Return the [X, Y] coordinate for the center point of the cell that contains the specified text.  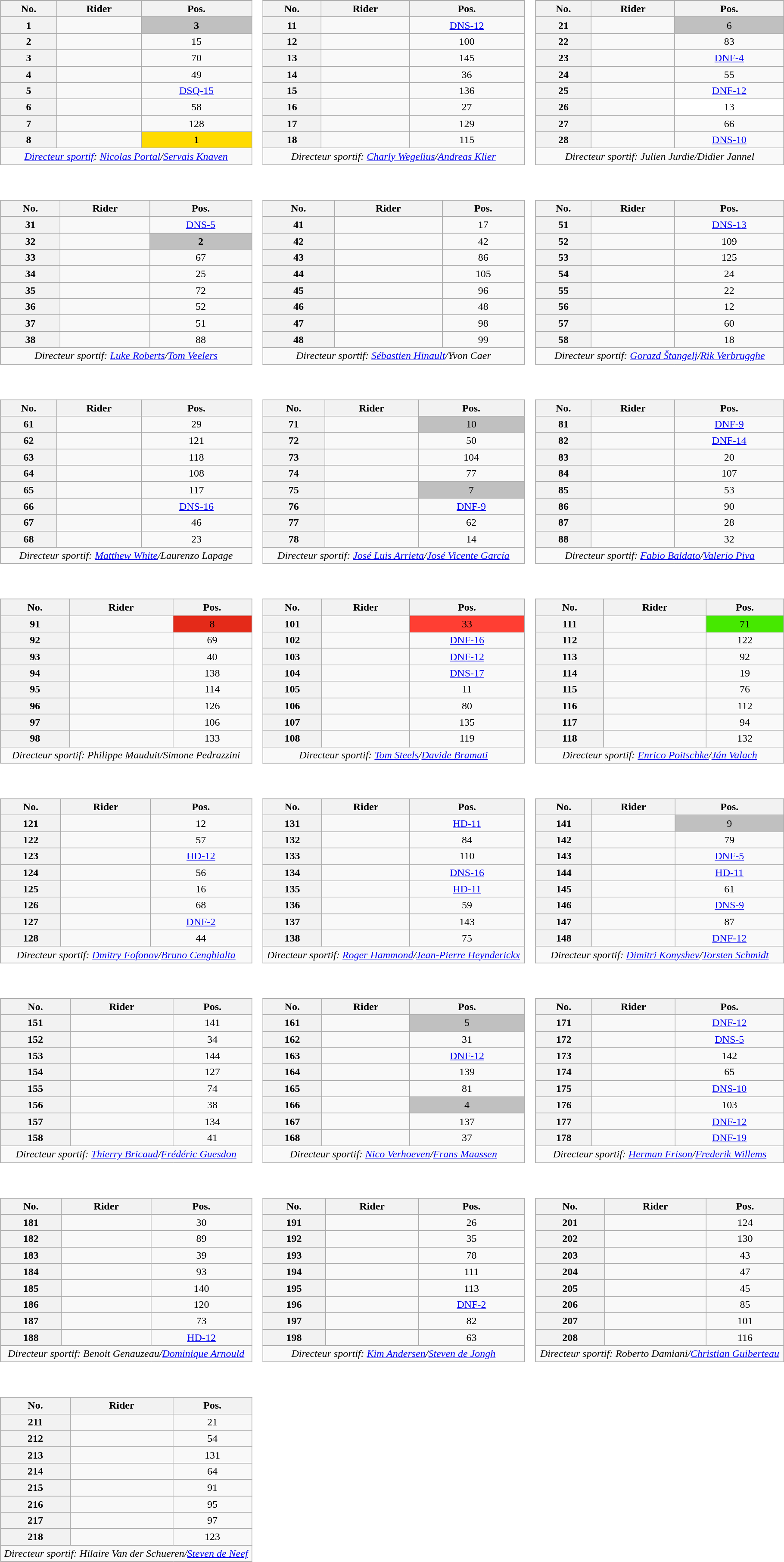
164 [292, 1072]
69 [212, 640]
152 [35, 1039]
177 [563, 1121]
212 [35, 1438]
29 [196, 424]
129 [467, 124]
100 [467, 41]
201 [570, 1222]
Directeur sportif: Kim Andersen/Steven de Jongh [394, 1354]
Directeur sportif: Luke Roberts/Tom Veelers [126, 356]
198 [294, 1337]
Directeur sportif: Julien Jurdie/Didier Jannel [660, 156]
110 [467, 856]
DNS-13 [729, 224]
Directeur sportif: Benoit Genauzeau/Dominique Arnould [126, 1354]
89 [202, 1239]
119 [467, 739]
171 [563, 1023]
184 [31, 1272]
156 [35, 1105]
No. Rider Pos. 101 33 102 DNF-16 103 DNF-12 104 DNS-17 105 11 106 80 107 135 108 119 Directeur sportif: Tom Steels/Davide Bramati [397, 675]
208 [570, 1337]
174 [563, 1072]
Directeur sportif: Matthew White/Laurenzo Lapage [126, 555]
216 [35, 1504]
186 [31, 1304]
Directeur sportif: Herman Frison/Frederik Willems [660, 1154]
153 [35, 1056]
204 [570, 1272]
DNF-19 [729, 1138]
80 [467, 706]
49 [196, 75]
Directeur sportif: Philippe Mauduit/Simone Pedrazzini [126, 755]
178 [563, 1138]
187 [31, 1321]
DNS-12 [467, 25]
173 [563, 1056]
217 [35, 1521]
Directeur sportif: Dmitry Fofonov/Bruno Cenghialta [126, 954]
DNF-16 [467, 640]
Directeur sportif: Gorazd Štangelj/Rik Verbrugghe [660, 356]
19 [745, 673]
213 [35, 1455]
167 [292, 1121]
185 [31, 1288]
39 [202, 1255]
10 [471, 424]
139 [467, 1072]
146 [563, 905]
Directeur sportif: Nico Verhoeven/Frans Maassen [394, 1154]
60 [729, 323]
DNS-17 [467, 673]
140 [202, 1288]
161 [292, 1023]
30 [202, 1222]
172 [563, 1039]
102 [292, 640]
218 [35, 1537]
207 [570, 1321]
191 [294, 1222]
No. Rider Pos. 191 26 192 35 193 78 194 111 195 113 196 DNF-2 197 82 198 63 Directeur sportif: Kim Andersen/Steven de Jongh [397, 1274]
Directeur sportif: Dimitri Konyshev/Torsten Schmidt [660, 954]
No. Rider Pos. 41 17 42 42 43 86 44 105 45 96 46 48 47 98 48 99 Directeur sportif: Sébastien Hinault/Yvon Caer [397, 276]
DSQ-15 [196, 91]
Directeur sportif: Hilaire Van der Schueren/Steven de Neef [126, 1553]
182 [31, 1239]
Directeur sportif: Enrico Poitschke/Ján Valach [660, 755]
196 [294, 1304]
Directeur sportif: Roberto Damiani/Christian Guiberteau [660, 1354]
151 [35, 1023]
181 [31, 1222]
193 [294, 1255]
90 [729, 506]
192 [294, 1239]
Directeur sportif: Nicolas Portal/Servais Knaven [126, 156]
163 [292, 1056]
166 [292, 1105]
197 [294, 1321]
9 [729, 823]
109 [729, 241]
Directeur sportif: Tom Steels/Davide Bramati [394, 755]
155 [35, 1088]
20 [729, 457]
70 [196, 58]
Directeur sportif: Fabio Baldato/Valerio Piva [660, 555]
Directeur sportif: Thierry Bricaud/Frédéric Guesdon [126, 1154]
203 [570, 1255]
205 [570, 1288]
No. Rider Pos. 71 10 72 50 73 104 74 77 75 7 76 DNF-9 77 62 78 14 Directeur sportif: José Luis Arrieta/José Vicente García [397, 476]
50 [471, 441]
59 [467, 905]
147 [563, 922]
40 [212, 657]
162 [292, 1039]
No. Rider Pos. 161 5 162 31 163 DNF-12 164 139 165 81 166 4 167 137 168 37 Directeur sportif: Nico Verhoeven/Frans Maassen [397, 1075]
214 [35, 1471]
DNF-4 [729, 58]
130 [745, 1239]
195 [294, 1288]
183 [31, 1255]
206 [570, 1304]
158 [35, 1138]
188 [31, 1337]
211 [35, 1422]
176 [563, 1105]
Directeur sportif: Roger Hammond/Jean-Pierre Heynderickx [394, 954]
DNF-14 [729, 441]
168 [292, 1138]
194 [294, 1272]
Directeur sportif: Charly Wegelius/Andreas Klier [394, 156]
Directeur sportif: Sébastien Hinault/Yvon Caer [394, 356]
DNS-9 [729, 905]
DNF-5 [729, 856]
165 [292, 1088]
148 [563, 938]
157 [35, 1121]
175 [563, 1088]
Directeur sportif: José Luis Arrieta/José Vicente García [394, 555]
No. Rider Pos. 131 HD-11 132 84 133 110 134 DNS-16 135 HD-11 136 59 137 143 138 75 Directeur sportif: Roger Hammond/Jean-Pierre Heynderickx [397, 875]
120 [202, 1304]
99 [483, 340]
215 [35, 1487]
202 [570, 1239]
79 [729, 840]
154 [35, 1072]
